Find where the given text appears and provide that cell's center as (x, y) coordinate. 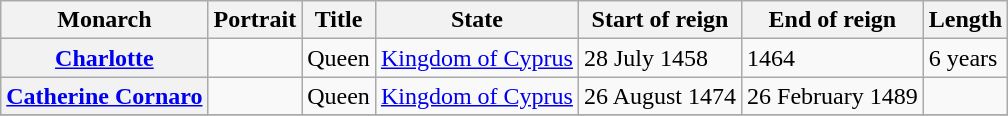
Start of reign (660, 20)
Charlotte (104, 58)
6 years (965, 58)
Length (965, 20)
26 February 1489 (833, 96)
1464 (833, 58)
Title (339, 20)
State (476, 20)
End of reign (833, 20)
Portrait (255, 20)
28 July 1458 (660, 58)
26 August 1474 (660, 96)
Monarch (104, 20)
Catherine Cornaro (104, 96)
